Capture the cell that displays the provided text and extract its [X, Y] central coordinate. 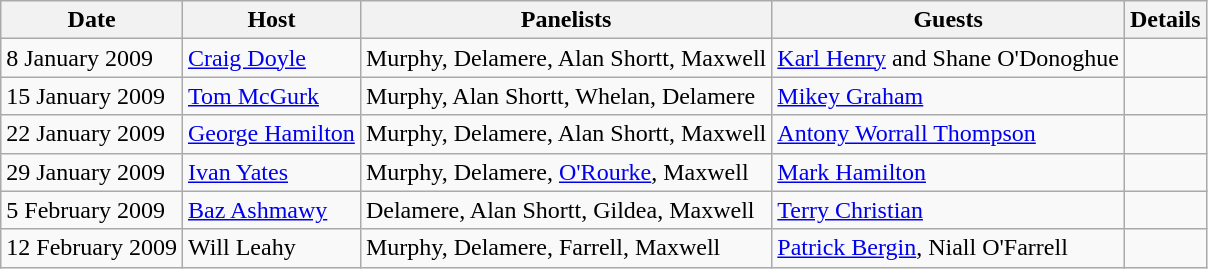
Murphy, Alan Shortt, Whelan, Delamere [566, 96]
Panelists [566, 20]
Ivan Yates [271, 172]
Karl Henry and Shane O'Donoghue [948, 58]
Host [271, 20]
Terry Christian [948, 210]
Baz Ashmawy [271, 210]
5 February 2009 [92, 210]
Details [1165, 20]
15 January 2009 [92, 96]
22 January 2009 [92, 134]
George Hamilton [271, 134]
Mikey Graham [948, 96]
Tom McGurk [271, 96]
Date [92, 20]
Delamere, Alan Shortt, Gildea, Maxwell [566, 210]
12 February 2009 [92, 248]
Will Leahy [271, 248]
Murphy, Delamere, Farrell, Maxwell [566, 248]
Antony Worrall Thompson [948, 134]
Craig Doyle [271, 58]
29 January 2009 [92, 172]
Guests [948, 20]
Patrick Bergin, Niall O'Farrell [948, 248]
Mark Hamilton [948, 172]
8 January 2009 [92, 58]
Murphy, Delamere, O'Rourke, Maxwell [566, 172]
